For the text-containing cell, return its midpoint in (X, Y) coordinate format. 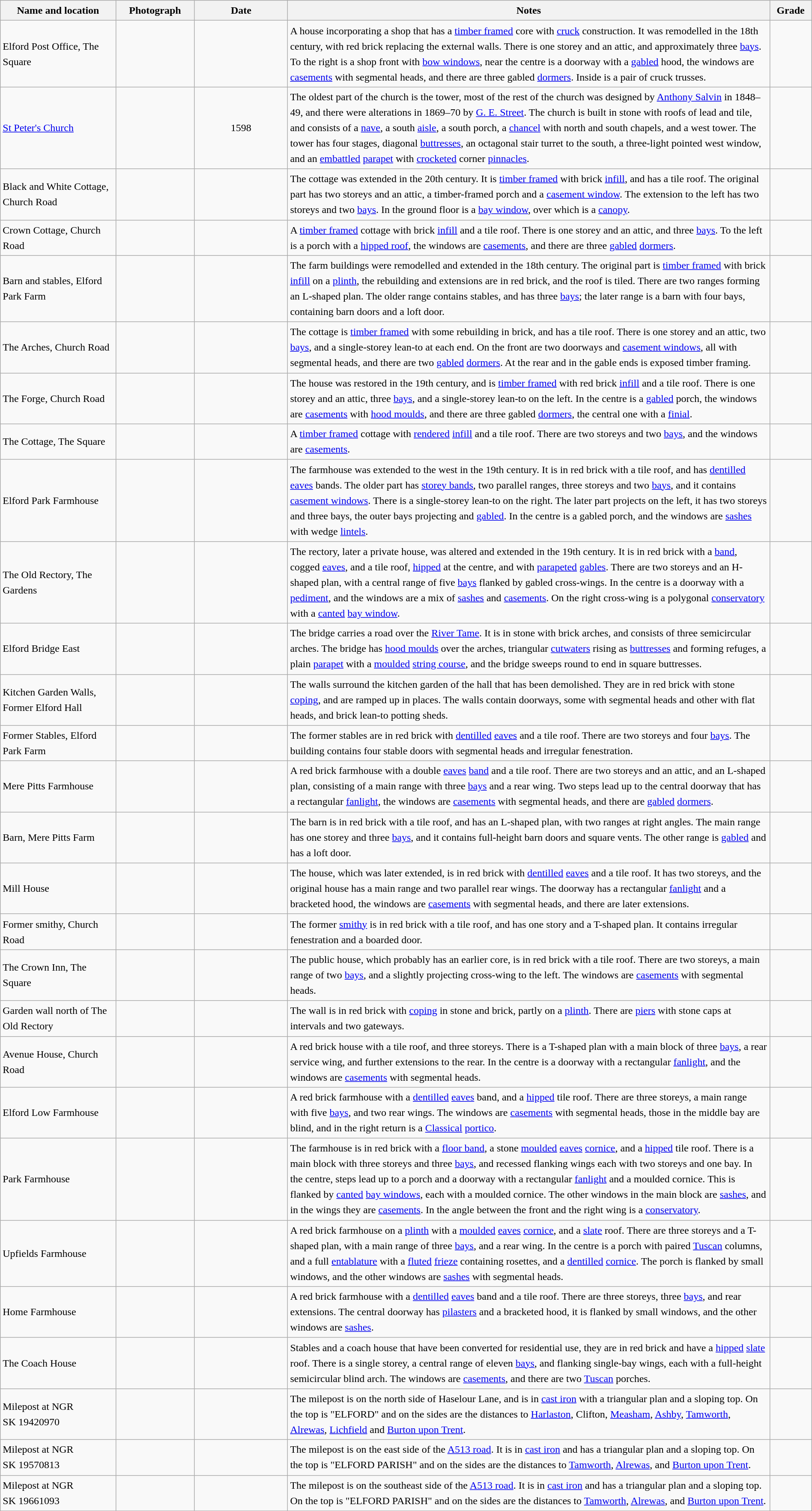
The Old Rectory, The Gardens (58, 582)
Elford Park Farmhouse (58, 501)
The Coach House (58, 1363)
Notes (528, 10)
Former Stables, Elford Park Farm (58, 743)
Barn, Mere Pitts Farm (58, 837)
Barn and stables, Elford Park Farm (58, 289)
St Peter's Church (58, 128)
Photograph (155, 10)
Mere Pitts Farmhouse (58, 787)
The former smithy is in red brick with a tile roof, and has one story and a T-shaped plan. It contains irregular fenestration and a boarded door. (528, 932)
Upfields Farmhouse (58, 1253)
The wall is in red brick with coping in stone and brick, partly on a plinth. There are piers with stone caps at intervals and two gateways. (528, 1018)
Milepost at NGR SK 19570813 (58, 1457)
The Arches, Church Road (58, 347)
Former smithy, Church Road (58, 932)
Elford Bridge East (58, 649)
Name and location (58, 10)
1598 (241, 128)
Elford Low Farmhouse (58, 1112)
Grade (791, 10)
Mill House (58, 889)
Avenue House, Church Road (58, 1062)
Park Farmhouse (58, 1179)
The Crown Inn, The Square (58, 975)
Home Farmhouse (58, 1312)
The Cottage, The Square (58, 441)
Elford Post Office, The Square (58, 54)
Garden wall north of The Old Rectory (58, 1018)
Crown Cottage, Church Road (58, 237)
Kitchen Garden Walls, Former Elford Hall (58, 700)
Date (241, 10)
The Forge, Church Road (58, 399)
Milepost at NGR SK 19661093 (58, 1493)
A timber framed cottage with rendered infill and a tile roof. There are two storeys and two bays, and the windows are casements. (528, 441)
Milepost at NGR SK 19420970 (58, 1414)
Black and White Cottage, Church Road (58, 195)
